Scan for the cell matching the given text and deliver its [X, Y] coordinate at center. 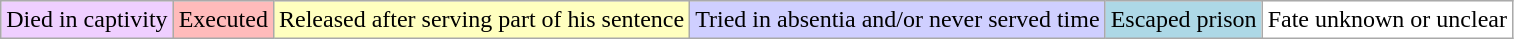
Died in captivity [87, 20]
Executed [223, 20]
Fate unknown or unclear [1387, 20]
Released after serving part of his sentence [481, 20]
Escaped prison [1184, 20]
Tried in absentia and/or never served time [898, 20]
